Identify which cell holds the provided text, then report its (x, y) central coordinate. 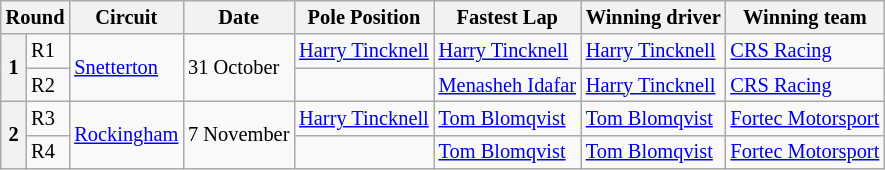
2 (14, 134)
R2 (48, 85)
R3 (48, 118)
Pole Position (364, 17)
Date (238, 17)
7 November (238, 134)
R1 (48, 51)
31 October (238, 68)
Rockingham (126, 134)
Snetterton (126, 68)
Winning team (806, 17)
Circuit (126, 17)
1 (14, 68)
Round (36, 17)
Winning driver (654, 17)
R4 (48, 152)
Fastest Lap (508, 17)
Menasheh Idafar (508, 85)
